Output the (x, y) coordinate of the center of the cell containing the given text.  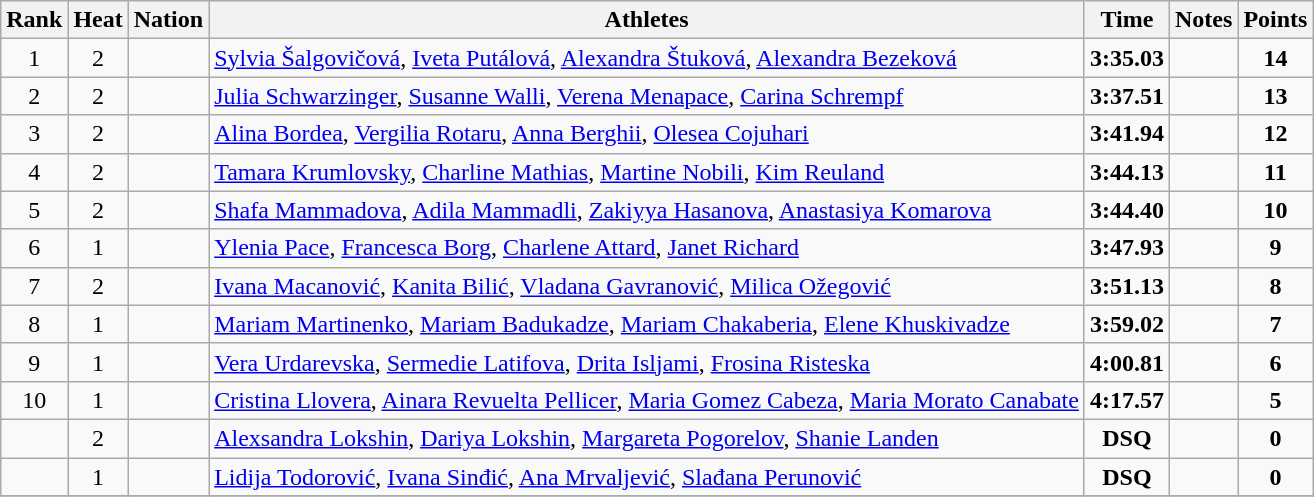
Lidija Todorović, Ivana Sinđić, Ana Mrvaljević, Slađana Perunović (647, 477)
Rank (34, 20)
Alexsandra Lokshin, Dariya Lokshin, Margareta Pogorelov, Shanie Landen (647, 438)
Ivana Macanović, Kanita Bilić, Vladana Gavranović, Milica Ožegović (647, 286)
12 (1276, 134)
3:35.03 (1126, 58)
Shafa Mammadova, Adila Mammadli, Zakiyya Hasanova, Anastasiya Komarova (647, 210)
11 (1276, 172)
3:44.40 (1126, 210)
14 (1276, 58)
3 (34, 134)
13 (1276, 96)
4 (34, 172)
Heat (98, 20)
Athletes (647, 20)
Ylenia Pace, Francesca Borg, Charlene Attard, Janet Richard (647, 248)
3:51.13 (1126, 286)
3:41.94 (1126, 134)
3:37.51 (1126, 96)
Nation (168, 20)
4:00.81 (1126, 362)
3:59.02 (1126, 324)
Notes (1203, 20)
3:44.13 (1126, 172)
Alina Bordea, Vergilia Rotaru, Anna Berghii, Olesea Cojuhari (647, 134)
3:47.93 (1126, 248)
Cristina Llovera, Ainara Revuelta Pellicer, Maria Gomez Cabeza, Maria Morato Canabate (647, 400)
Sylvia Šalgovičová, Iveta Putálová, Alexandra Štuková, Alexandra Bezeková (647, 58)
Mariam Martinenko, Mariam Badukadze, Mariam Chakaberia, Elene Khuskivadze (647, 324)
Points (1276, 20)
Tamara Krumlovsky, Charline Mathias, Martine Nobili, Kim Reuland (647, 172)
Time (1126, 20)
4:17.57 (1126, 400)
Julia Schwarzinger, Susanne Walli, Verena Menapace, Carina Schrempf (647, 96)
Vera Urdarevska, Sermedie Latifova, Drita Isljami, Frosina Risteska (647, 362)
